Output the (X, Y) coordinate of the center of the cell containing the given text.  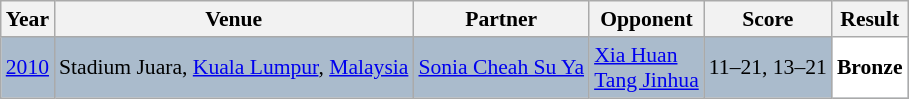
Score (768, 19)
Bronze (870, 68)
Result (870, 19)
Year (28, 19)
Stadium Juara, Kuala Lumpur, Malaysia (234, 68)
Venue (234, 19)
Partner (501, 19)
Xia Huan Tang Jinhua (646, 68)
2010 (28, 68)
Opponent (646, 19)
Sonia Cheah Su Ya (501, 68)
11–21, 13–21 (768, 68)
